Find where the given text appears and provide that cell's center as [X, Y] coordinate. 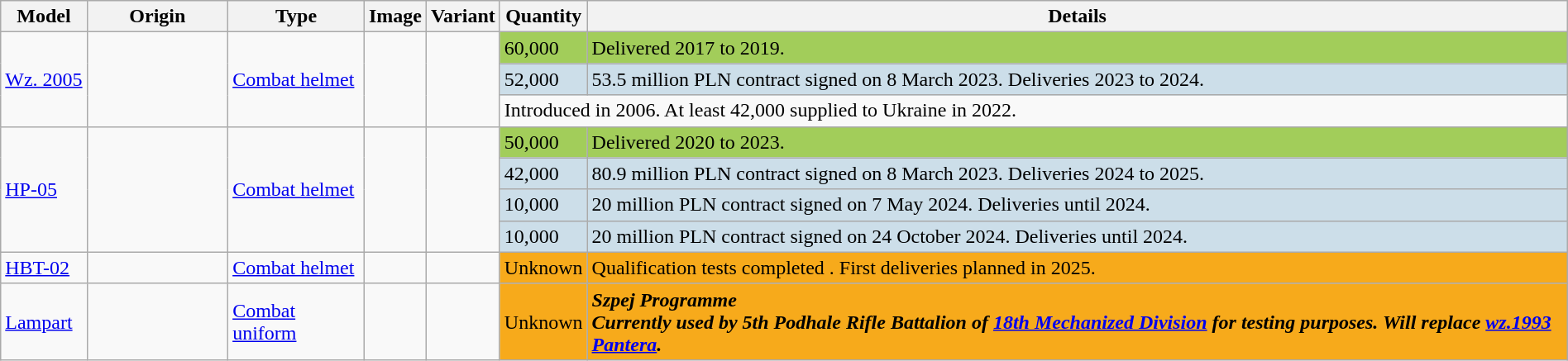
80.9 million PLN contract signed on 8 March 2023. Deliveries 2024 to 2025. [1077, 173]
20 million PLN contract signed on 24 October 2024. Deliveries until 2024. [1077, 236]
60,000 [543, 48]
Origin [157, 17]
50,000 [543, 142]
Qualification tests completed . First deliveries planned in 2025. [1077, 268]
Variant [463, 17]
53.5 million PLN contract signed on 8 March 2023. Deliveries 2023 to 2024. [1077, 79]
Introduced in 2006. At least 42,000 supplied to Ukraine in 2022. [1034, 111]
Model [44, 17]
Delivered 2020 to 2023. [1077, 142]
Combat uniform [296, 321]
42,000 [543, 173]
52,000 [543, 79]
Lampart [44, 321]
Delivered 2017 to 2019. [1077, 48]
20 million PLN contract signed on 7 May 2024. Deliveries until 2024. [1077, 205]
HBT-02 [44, 268]
HP-05 [44, 189]
Szpej ProgrammeCurrently used by 5th Podhale Rifle Battalion of 18th Mechanized Division for testing purposes. Will replace wz.1993 Pantera. [1077, 321]
Image [395, 17]
Details [1077, 17]
Wz. 2005 [44, 79]
Type [296, 17]
Quantity [543, 17]
